Locate the cell with the specified text and output its (X, Y) center coordinate. 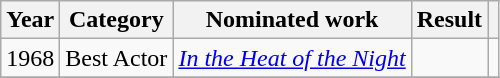
Year (30, 20)
Category (116, 20)
1968 (30, 58)
In the Heat of the Night (292, 58)
Nominated work (292, 20)
Best Actor (116, 58)
Result (449, 20)
